For the text-containing cell, return its midpoint in [X, Y] coordinate format. 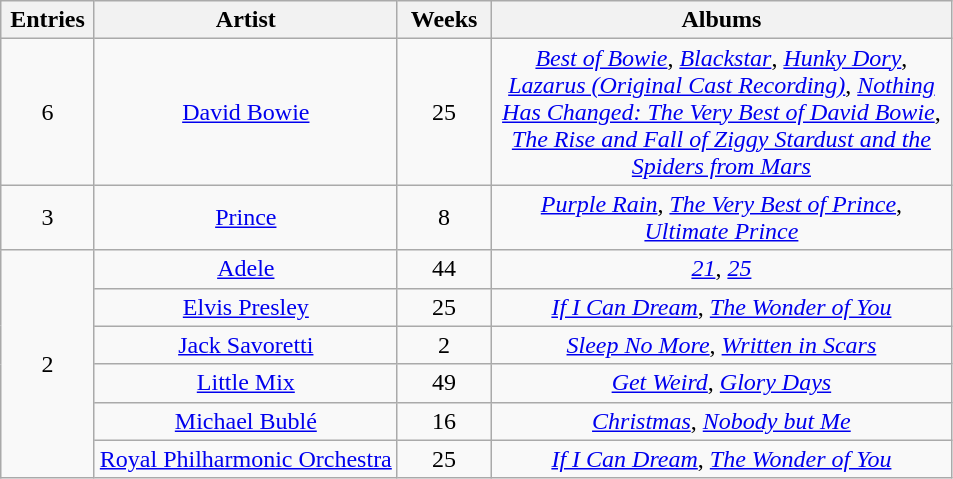
Artist [246, 20]
Christmas, Nobody but Me [722, 421]
3 [48, 218]
49 [444, 383]
Adele [246, 269]
Little Mix [246, 383]
16 [444, 421]
David Bowie [246, 112]
Michael Bublé [246, 421]
Entries [48, 20]
Sleep No More, Written in Scars [722, 345]
Weeks [444, 20]
Albums [722, 20]
21, 25 [722, 269]
Prince [246, 218]
44 [444, 269]
Jack Savoretti [246, 345]
Purple Rain, The Very Best of Prince, Ultimate Prince [722, 218]
6 [48, 112]
Royal Philharmonic Orchestra [246, 459]
Get Weird, Glory Days [722, 383]
8 [444, 218]
Elvis Presley [246, 307]
